Find where the given text appears and provide that cell's center as [X, Y] coordinate. 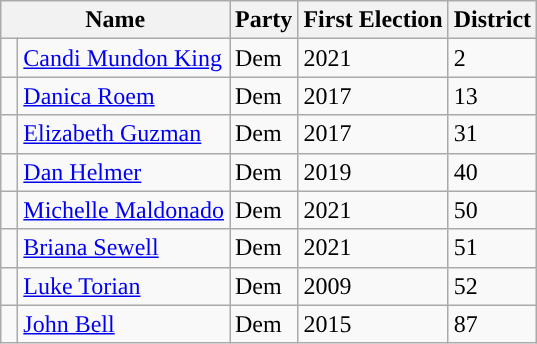
Dan Helmer [124, 172]
Elizabeth Guzman [124, 134]
2019 [373, 172]
50 [492, 210]
2015 [373, 324]
Danica Roem [124, 96]
Name [116, 20]
13 [492, 96]
Party [264, 20]
First Election [373, 20]
52 [492, 286]
District [492, 20]
Candi Mundon King [124, 58]
2009 [373, 286]
John Bell [124, 324]
2 [492, 58]
Briana Sewell [124, 248]
Michelle Maldonado [124, 210]
31 [492, 134]
87 [492, 324]
51 [492, 248]
Luke Torian [124, 286]
40 [492, 172]
